Search for the cell housing the specified text and yield its [x, y] center coordinate. 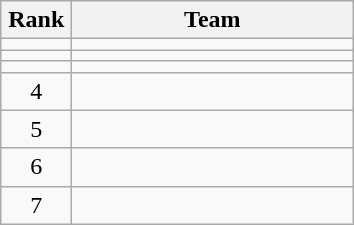
6 [36, 167]
Team [212, 20]
4 [36, 91]
7 [36, 205]
5 [36, 129]
Rank [36, 20]
